From the cell containing the given text, extract its center point as [x, y] coordinate. 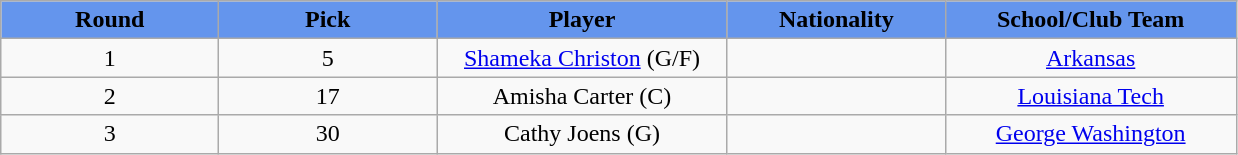
George Washington [1090, 134]
Amisha Carter (C) [582, 96]
Arkansas [1090, 58]
Louisiana Tech [1090, 96]
Nationality [836, 20]
Player [582, 20]
5 [328, 58]
30 [328, 134]
1 [110, 58]
17 [328, 96]
School/Club Team [1090, 20]
Cathy Joens (G) [582, 134]
3 [110, 134]
Pick [328, 20]
Round [110, 20]
Shameka Christon (G/F) [582, 58]
2 [110, 96]
